Search for the cell housing the specified text and yield its (X, Y) center coordinate. 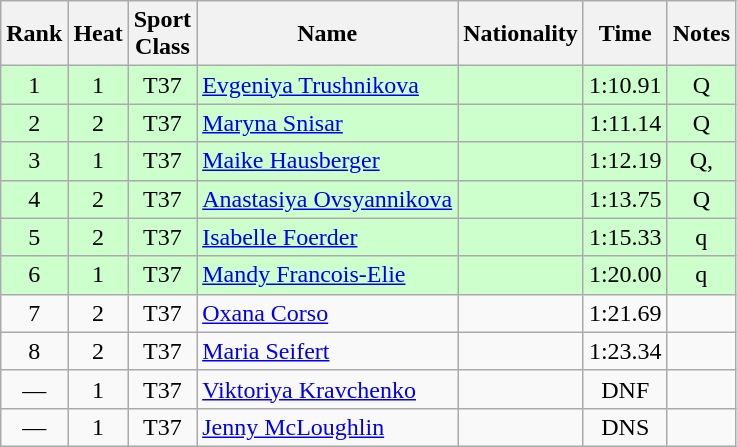
7 (34, 313)
8 (34, 351)
1:20.00 (625, 275)
Name (328, 34)
4 (34, 199)
5 (34, 237)
Q, (701, 161)
1:23.34 (625, 351)
Jenny McLoughlin (328, 427)
3 (34, 161)
1:21.69 (625, 313)
Heat (98, 34)
SportClass (162, 34)
DNF (625, 389)
Maria Seifert (328, 351)
1:11.14 (625, 123)
Oxana Corso (328, 313)
Notes (701, 34)
Evgeniya Trushnikova (328, 85)
1:12.19 (625, 161)
Maryna Snisar (328, 123)
1:10.91 (625, 85)
1:15.33 (625, 237)
1:13.75 (625, 199)
DNS (625, 427)
Maike Hausberger (328, 161)
Mandy Francois-Elie (328, 275)
Time (625, 34)
6 (34, 275)
Viktoriya Kravchenko (328, 389)
Anastasiya Ovsyannikova (328, 199)
Nationality (521, 34)
Isabelle Foerder (328, 237)
Rank (34, 34)
